Output the [x, y] coordinate of the center of the cell containing the given text.  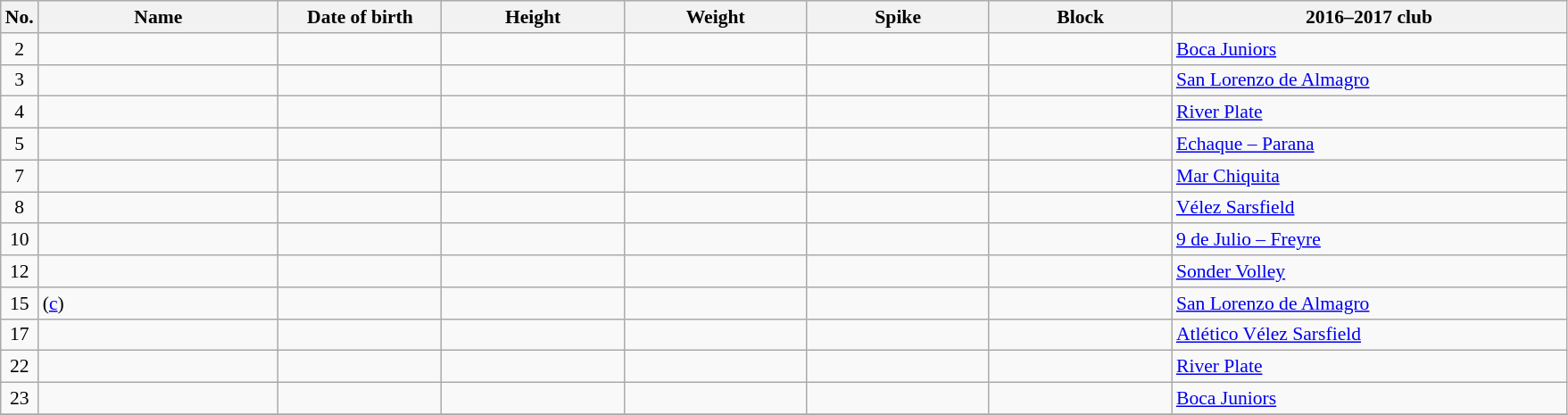
2016–2017 club [1369, 17]
Mar Chiquita [1369, 176]
3 [20, 80]
Height [534, 17]
9 de Julio – Freyre [1369, 240]
4 [20, 112]
(c) [159, 303]
15 [20, 303]
Date of birth [361, 17]
Name [159, 17]
Atlético Vélez Sarsfield [1369, 335]
12 [20, 271]
8 [20, 208]
Sonder Volley [1369, 271]
7 [20, 176]
22 [20, 367]
10 [20, 240]
No. [20, 17]
23 [20, 399]
2 [20, 49]
Echaque – Parana [1369, 145]
Spike [898, 17]
Weight [716, 17]
17 [20, 335]
Block [1080, 17]
5 [20, 145]
Vélez Sarsfield [1369, 208]
